Find where the given text appears and provide that cell's center as (x, y) coordinate. 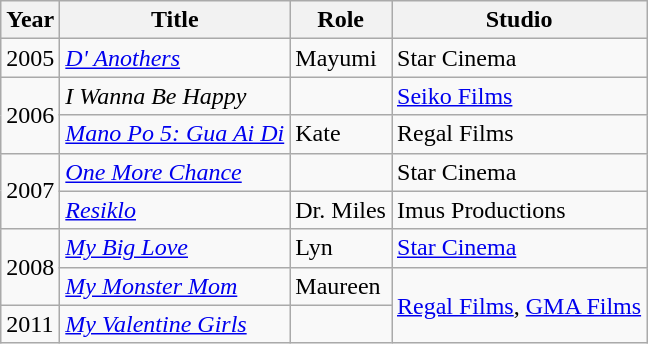
My Valentine Girls (175, 324)
Mayumi (341, 58)
Year (30, 20)
Kate (341, 134)
Lyn (341, 248)
Mano Po 5: Gua Ai Di (175, 134)
Role (341, 20)
Regal Films (520, 134)
2007 (30, 191)
One More Chance (175, 172)
2006 (30, 115)
2011 (30, 324)
Regal Films, GMA Films (520, 305)
Title (175, 20)
I Wanna Be Happy (175, 96)
Resiklo (175, 210)
2005 (30, 58)
Imus Productions (520, 210)
Dr. Miles (341, 210)
My Big Love (175, 248)
Maureen (341, 286)
D' Anothers (175, 58)
Seiko Films (520, 96)
Studio (520, 20)
My Monster Mom (175, 286)
2008 (30, 267)
